Identify which cell holds the provided text, then report its [x, y] central coordinate. 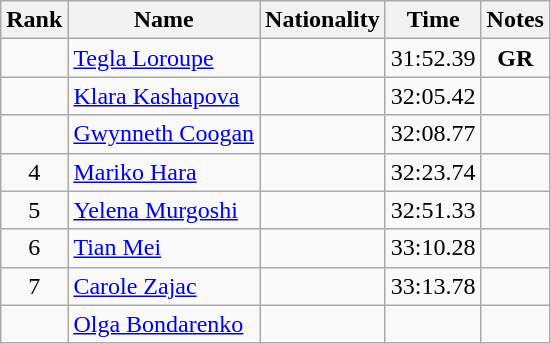
Gwynneth Coogan [164, 134]
5 [34, 210]
Nationality [323, 20]
6 [34, 248]
32:05.42 [433, 96]
7 [34, 286]
Tian Mei [164, 248]
Olga Bondarenko [164, 324]
4 [34, 172]
Tegla Loroupe [164, 58]
32:23.74 [433, 172]
33:13.78 [433, 286]
Yelena Murgoshi [164, 210]
Time [433, 20]
Klara Kashapova [164, 96]
Notes [515, 20]
33:10.28 [433, 248]
32:08.77 [433, 134]
Mariko Hara [164, 172]
31:52.39 [433, 58]
GR [515, 58]
Rank [34, 20]
32:51.33 [433, 210]
Carole Zajac [164, 286]
Name [164, 20]
